From the cell containing the given text, extract its center point as (x, y) coordinate. 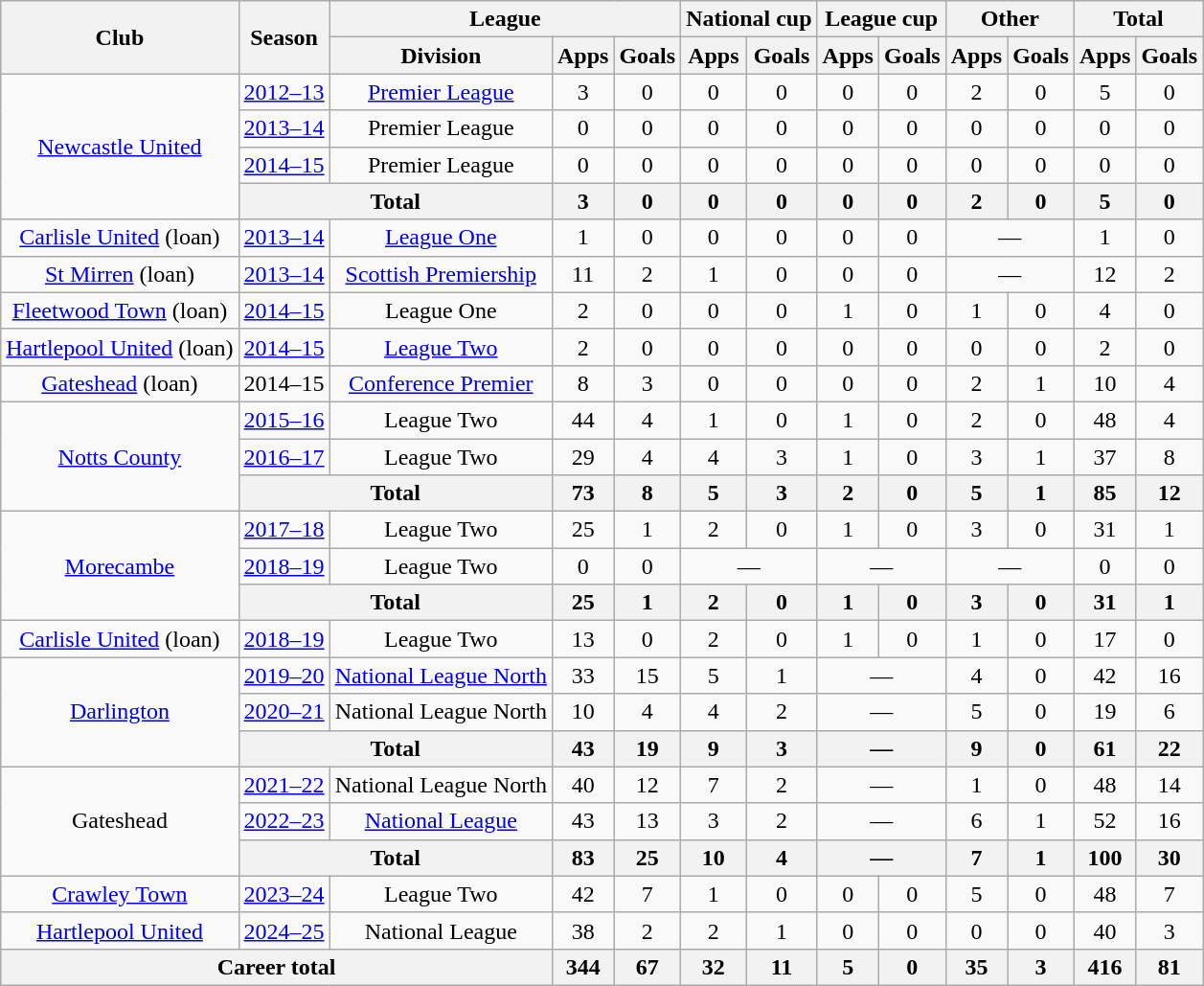
Career total (277, 967)
100 (1104, 858)
83 (582, 858)
32 (714, 967)
Other (1010, 19)
37 (1104, 457)
Newcastle United (120, 147)
73 (582, 493)
67 (647, 967)
344 (582, 967)
44 (582, 420)
17 (1104, 639)
30 (1170, 858)
Hartlepool United (120, 930)
2012–13 (284, 92)
League cup (881, 19)
14 (1170, 785)
Hartlepool United (loan) (120, 347)
2024–25 (284, 930)
2016–17 (284, 457)
Notts County (120, 456)
35 (976, 967)
29 (582, 457)
2021–22 (284, 785)
52 (1104, 821)
Crawley Town (120, 894)
33 (582, 676)
38 (582, 930)
61 (1104, 748)
416 (1104, 967)
2020–21 (284, 712)
League (505, 19)
Club (120, 37)
National cup (749, 19)
St Mirren (loan) (120, 274)
2015–16 (284, 420)
2023–24 (284, 894)
22 (1170, 748)
Season (284, 37)
2022–23 (284, 821)
Conference Premier (441, 383)
15 (647, 676)
Gateshead (loan) (120, 383)
Fleetwood Town (loan) (120, 310)
Scottish Premiership (441, 274)
85 (1104, 493)
2019–20 (284, 676)
Gateshead (120, 821)
Morecambe (120, 566)
Division (441, 56)
2017–18 (284, 530)
Darlington (120, 712)
81 (1170, 967)
